Scan for the cell matching the given text and deliver its (X, Y) coordinate at center. 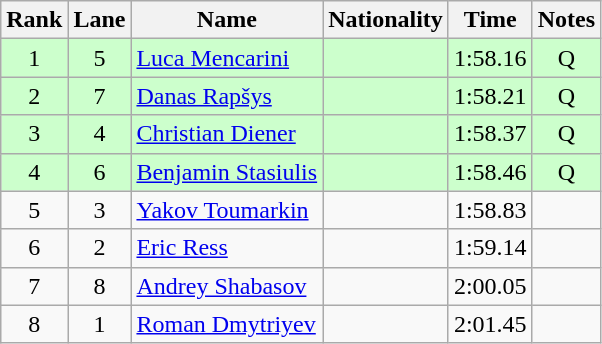
1:58.37 (490, 134)
Roman Dmytriyev (227, 324)
Christian Diener (227, 134)
1:58.83 (490, 210)
Eric Ress (227, 248)
1:59.14 (490, 248)
Lane (100, 20)
Andrey Shabasov (227, 286)
Danas Rapšys (227, 96)
1:58.16 (490, 58)
1:58.21 (490, 96)
Benjamin Stasiulis (227, 172)
2:01.45 (490, 324)
Luca Mencarini (227, 58)
Nationality (386, 20)
Name (227, 20)
Time (490, 20)
Rank (34, 20)
Notes (566, 20)
2:00.05 (490, 286)
Yakov Toumarkin (227, 210)
1:58.46 (490, 172)
